From the cell containing the given text, extract its center point as [x, y] coordinate. 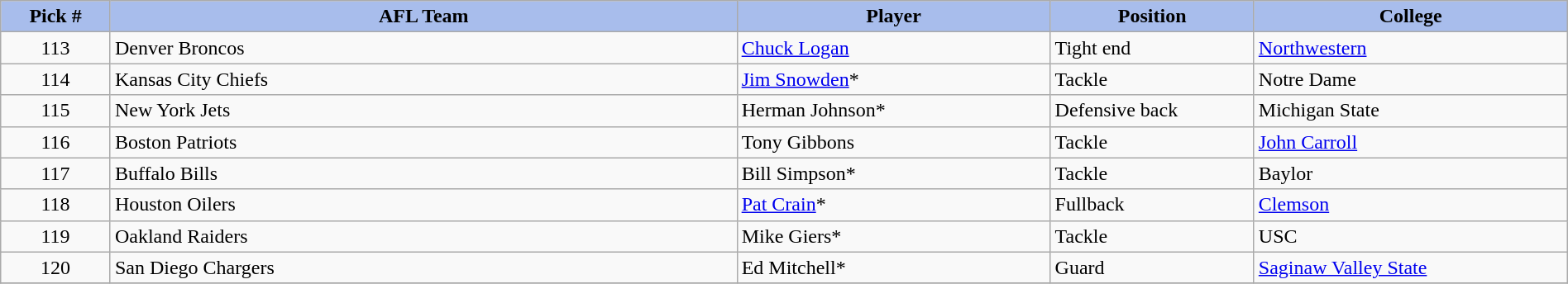
Oakland Raiders [423, 236]
John Carroll [1411, 142]
Chuck Logan [893, 48]
Saginaw Valley State [1411, 267]
Bill Simpson* [893, 173]
Michigan State [1411, 111]
120 [56, 267]
Player [893, 17]
Denver Broncos [423, 48]
Pick # [56, 17]
118 [56, 205]
119 [56, 236]
Baylor [1411, 173]
Notre Dame [1411, 79]
Ed Mitchell* [893, 267]
New York Jets [423, 111]
114 [56, 79]
Tony Gibbons [893, 142]
Clemson [1411, 205]
Fullback [1152, 205]
Pat Crain* [893, 205]
Boston Patriots [423, 142]
Houston Oilers [423, 205]
116 [56, 142]
Guard [1152, 267]
Kansas City Chiefs [423, 79]
113 [56, 48]
College [1411, 17]
Buffalo Bills [423, 173]
117 [56, 173]
Northwestern [1411, 48]
Jim Snowden* [893, 79]
AFL Team [423, 17]
USC [1411, 236]
Herman Johnson* [893, 111]
San Diego Chargers [423, 267]
Defensive back [1152, 111]
Tight end [1152, 48]
Mike Giers* [893, 236]
115 [56, 111]
Position [1152, 17]
